Extract the [x, y] coordinate from the center of the cell holding the provided text.  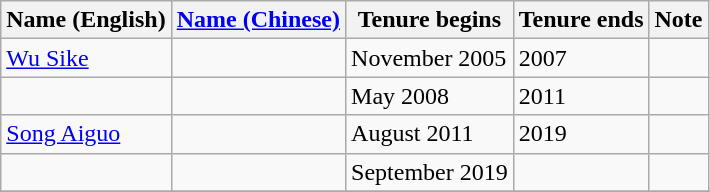
Wu Sike [86, 58]
Note [678, 20]
May 2008 [430, 96]
2007 [581, 58]
Tenure begins [430, 20]
2019 [581, 134]
Name (English) [86, 20]
August 2011 [430, 134]
Tenure ends [581, 20]
November 2005 [430, 58]
2011 [581, 96]
Song Aiguo [86, 134]
September 2019 [430, 172]
Name (Chinese) [258, 20]
